Return the (X, Y) coordinate for the center point of the cell that contains the specified text.  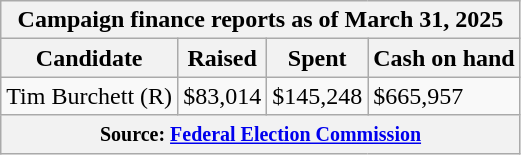
Candidate (90, 58)
$83,014 (222, 96)
Tim Burchett (R) (90, 96)
$145,248 (318, 96)
Campaign finance reports as of March 31, 2025 (260, 20)
Raised (222, 58)
Spent (318, 58)
Cash on hand (444, 58)
Source: Federal Election Commission (260, 134)
$665,957 (444, 96)
